Locate the cell with the specified text and output its [X, Y] center coordinate. 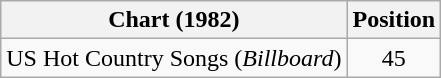
45 [394, 58]
US Hot Country Songs (Billboard) [174, 58]
Chart (1982) [174, 20]
Position [394, 20]
